Provide the (X, Y) coordinate of the cell's center where the given text is located.  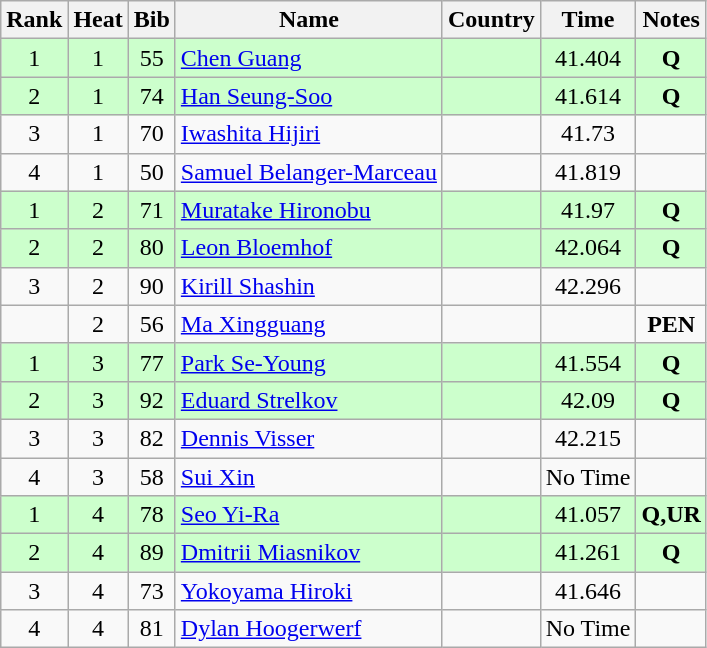
42.215 (588, 438)
41.057 (588, 515)
55 (152, 58)
80 (152, 248)
Time (588, 20)
41.646 (588, 591)
50 (152, 172)
Q,UR (671, 515)
Leon Bloemhof (308, 248)
Dylan Hoogerwerf (308, 629)
42.09 (588, 400)
70 (152, 134)
Dmitrii Miasnikov (308, 553)
90 (152, 286)
78 (152, 515)
Ma Xingguang (308, 324)
41.819 (588, 172)
PEN (671, 324)
Yokoyama Hiroki (308, 591)
41.554 (588, 362)
73 (152, 591)
Samuel Belanger-Marceau (308, 172)
89 (152, 553)
82 (152, 438)
74 (152, 96)
Eduard Strelkov (308, 400)
92 (152, 400)
42.064 (588, 248)
58 (152, 477)
41.261 (588, 553)
Heat (98, 20)
Bib (152, 20)
Notes (671, 20)
Park Se-Young (308, 362)
Han Seung-Soo (308, 96)
Rank (34, 20)
41.404 (588, 58)
56 (152, 324)
Muratake Hironobu (308, 210)
Kirill Shashin (308, 286)
42.296 (588, 286)
41.614 (588, 96)
Chen Guang (308, 58)
81 (152, 629)
Seo Yi-Ra (308, 515)
71 (152, 210)
Sui Xin (308, 477)
77 (152, 362)
41.73 (588, 134)
Name (308, 20)
Dennis Visser (308, 438)
Country (491, 20)
Iwashita Hijiri (308, 134)
41.97 (588, 210)
